Identify which cell holds the provided text, then report its (X, Y) central coordinate. 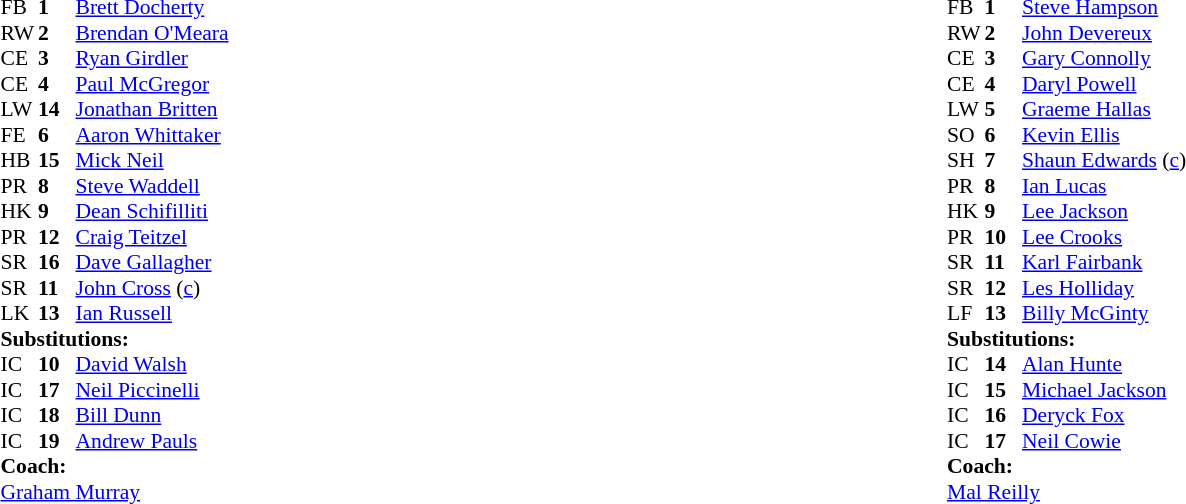
Lee Crooks (1104, 237)
Paul McGregor (152, 84)
John Devereux (1104, 33)
HB (19, 161)
Jonathan Britten (152, 109)
Ian Russell (152, 313)
SO (966, 135)
Gary Connolly (1104, 59)
LF (966, 313)
Dave Gallagher (152, 263)
Mick Neil (152, 161)
5 (1003, 109)
Brendan O'Meara (152, 33)
Lee Jackson (1104, 211)
Dean Schifilliti (152, 211)
Les Holliday (1104, 288)
SH (966, 161)
Ian Lucas (1104, 186)
18 (57, 415)
David Walsh (152, 365)
Bill Dunn (152, 415)
Ryan Girdler (152, 59)
Aaron Whittaker (152, 135)
John Cross (c) (152, 288)
LK (19, 313)
Alan Hunte (1104, 365)
Shaun Edwards (c) (1104, 161)
Craig Teitzel (152, 237)
Neil Cowie (1104, 441)
7 (1003, 161)
Billy McGinty (1104, 313)
Karl Fairbank (1104, 263)
Neil Piccinelli (152, 390)
Andrew Pauls (152, 441)
Deryck Fox (1104, 415)
Kevin Ellis (1104, 135)
Michael Jackson (1104, 390)
19 (57, 441)
Daryl Powell (1104, 84)
Graeme Hallas (1104, 109)
FE (19, 135)
Steve Waddell (152, 186)
